Determine the (x, y) coordinate at the center of the cell enclosing the given text.  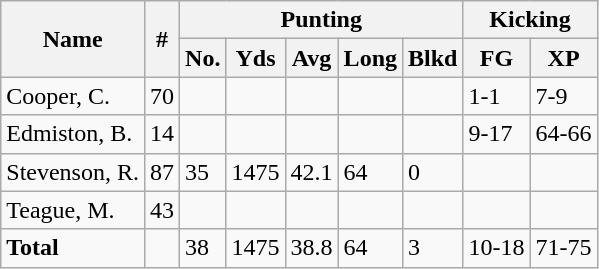
XP (564, 58)
70 (162, 96)
43 (162, 210)
# (162, 39)
No. (203, 58)
3 (433, 248)
Kicking (530, 20)
Edmiston, B. (73, 134)
0 (433, 172)
87 (162, 172)
9-17 (496, 134)
Total (73, 248)
1-1 (496, 96)
38 (203, 248)
Avg (312, 58)
42.1 (312, 172)
Long (370, 58)
Teague, M. (73, 210)
38.8 (312, 248)
10-18 (496, 248)
Yds (256, 58)
Stevenson, R. (73, 172)
Blkd (433, 58)
Cooper, C. (73, 96)
71-75 (564, 248)
64-66 (564, 134)
FG (496, 58)
Punting (322, 20)
35 (203, 172)
14 (162, 134)
7-9 (564, 96)
Name (73, 39)
